Extract the [x, y] coordinate from the center of the cell holding the provided text.  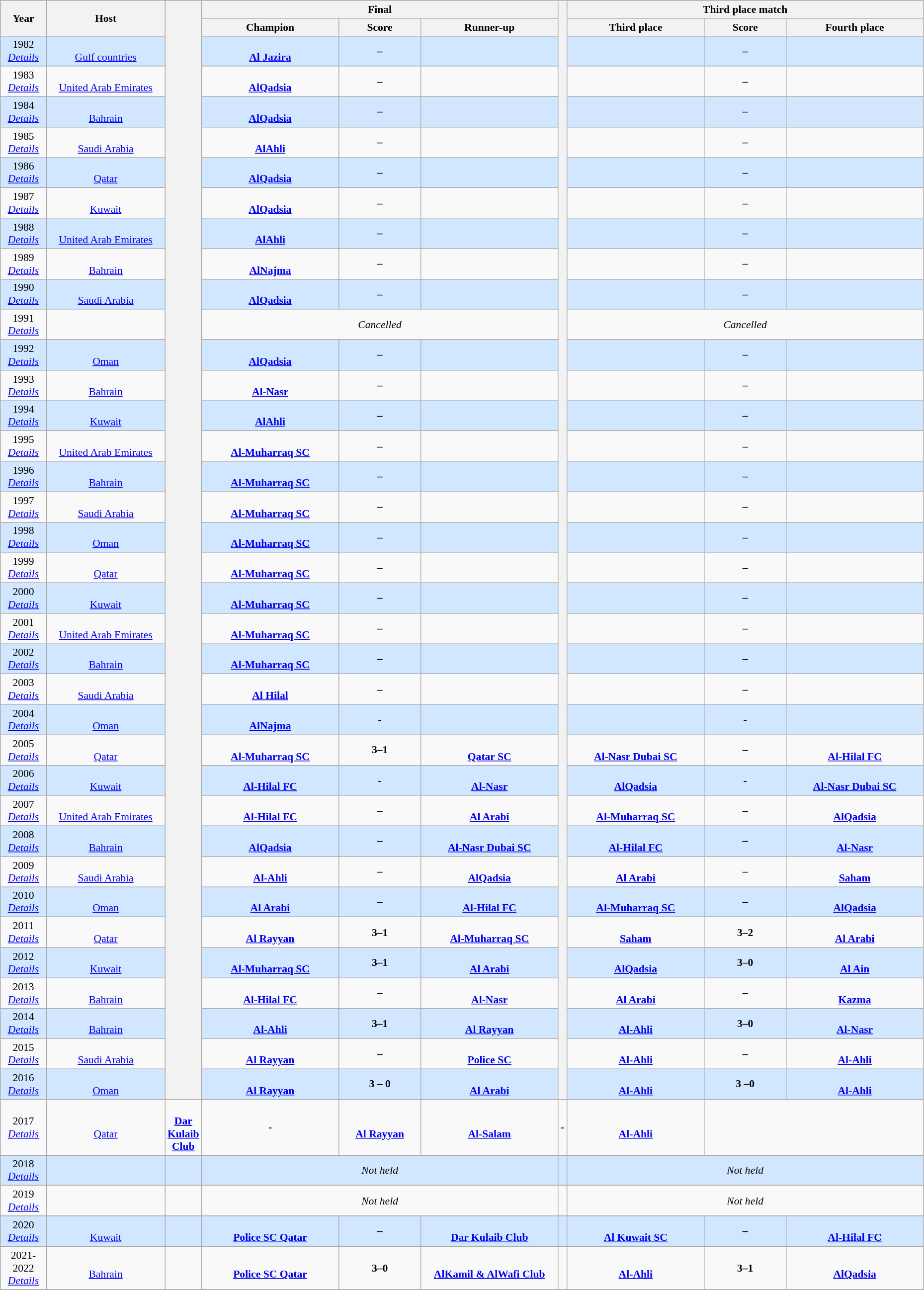
2021-2022Details [23, 1268]
1993Details [23, 386]
2000Details [23, 599]
2013Details [23, 993]
Year [23, 18]
Al Hilal [270, 689]
2001Details [23, 628]
1988Details [23, 234]
Al Kuwait SC [636, 1231]
2014Details [23, 1023]
1985Details [23, 142]
Host [105, 18]
AlKamil & AlWafi Club [490, 1268]
Al Jazira [270, 51]
2018Details [23, 1170]
1990Details [23, 294]
2004Details [23, 720]
Police SC [490, 1054]
Gulf countries [105, 51]
2003Details [23, 689]
1983Details [23, 82]
2010Details [23, 902]
2016Details [23, 1085]
2005Details [23, 750]
1994Details [23, 416]
2002Details [23, 659]
Al-Salam [490, 1127]
Final [380, 9]
2006Details [23, 780]
1984Details [23, 112]
Fourth place [855, 27]
2017Details [23, 1127]
2008Details [23, 841]
1998Details [23, 537]
2019Details [23, 1201]
2012Details [23, 962]
1996Details [23, 476]
3–2 [746, 933]
Third place match [745, 9]
2020Details [23, 1231]
1992Details [23, 355]
1986Details [23, 173]
Qatar SC [490, 750]
3 – 0 [380, 1085]
Runner-up [490, 27]
2007Details [23, 811]
Champion [270, 27]
1982Details [23, 51]
1989Details [23, 263]
1987Details [23, 203]
1995Details [23, 446]
2009Details [23, 872]
3 –0 [746, 1085]
1999Details [23, 568]
2011Details [23, 933]
Al Ain [855, 962]
Kazma [855, 993]
1991Details [23, 325]
1997Details [23, 507]
2015Details [23, 1054]
Third place [636, 27]
